Detect which cell encompasses the target text, then output its [x, y] center coordinate. 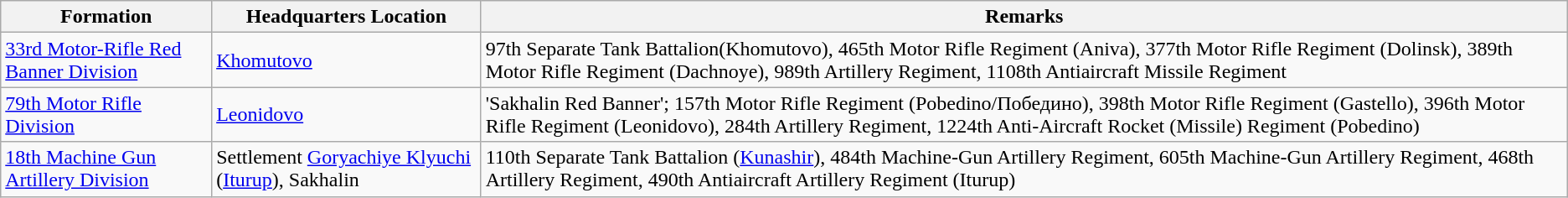
Leonidovo [347, 114]
Headquarters Location [347, 17]
Khomutovo [347, 60]
Remarks [1024, 17]
18th Machine Gun Artillery Division [106, 169]
79th Motor Rifle Division [106, 114]
Formation [106, 17]
33rd Motor-Rifle Red Banner Division [106, 60]
Settlement Goryachiye Klyuchi (Iturup), Sakhalin [347, 169]
